Detect which cell encompasses the target text, then output its [x, y] center coordinate. 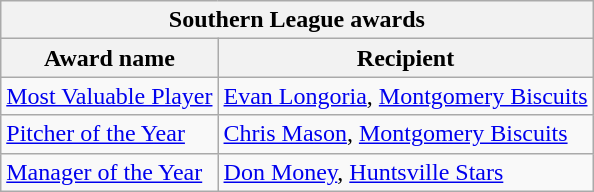
Manager of the Year [110, 172]
Evan Longoria, Montgomery Biscuits [406, 96]
Pitcher of the Year [110, 134]
Don Money, Huntsville Stars [406, 172]
Most Valuable Player [110, 96]
Award name [110, 58]
Recipient [406, 58]
Chris Mason, Montgomery Biscuits [406, 134]
Southern League awards [297, 20]
